Determine the (X, Y) coordinate at the center of the cell enclosing the given text.  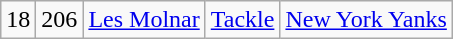
Tackle (242, 20)
18 (18, 20)
206 (60, 20)
New York Yanks (366, 20)
Les Molnar (144, 20)
